Scan for the cell matching the given text and deliver its [x, y] coordinate at center. 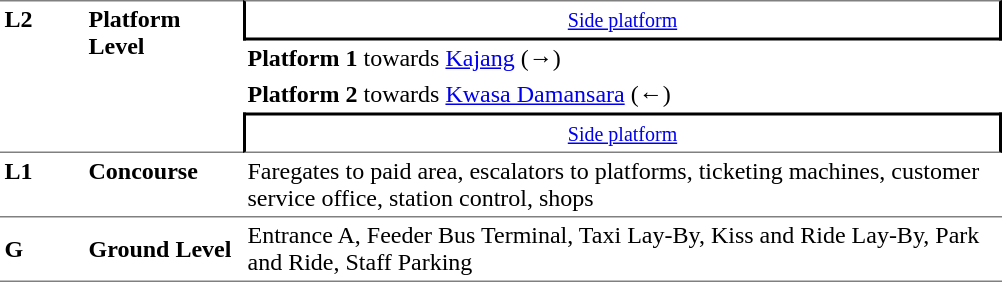
L2 [42, 76]
Entrance A, Feeder Bus Terminal, Taxi Lay-By, Kiss and Ride Lay-By, Park and Ride, Staff Parking [622, 250]
Platform 1 towards Kajang (→) [622, 58]
L1 [42, 185]
Platform 2 towards Kwasa Damansara (←) [622, 94]
Ground Level [164, 250]
G [42, 250]
Faregates to paid area, escalators to platforms, ticketing machines, customer service office, station control, shops [622, 185]
Platform Level [164, 76]
Concourse [164, 185]
